Return the [X, Y] coordinate for the center point of the cell that contains the specified text.  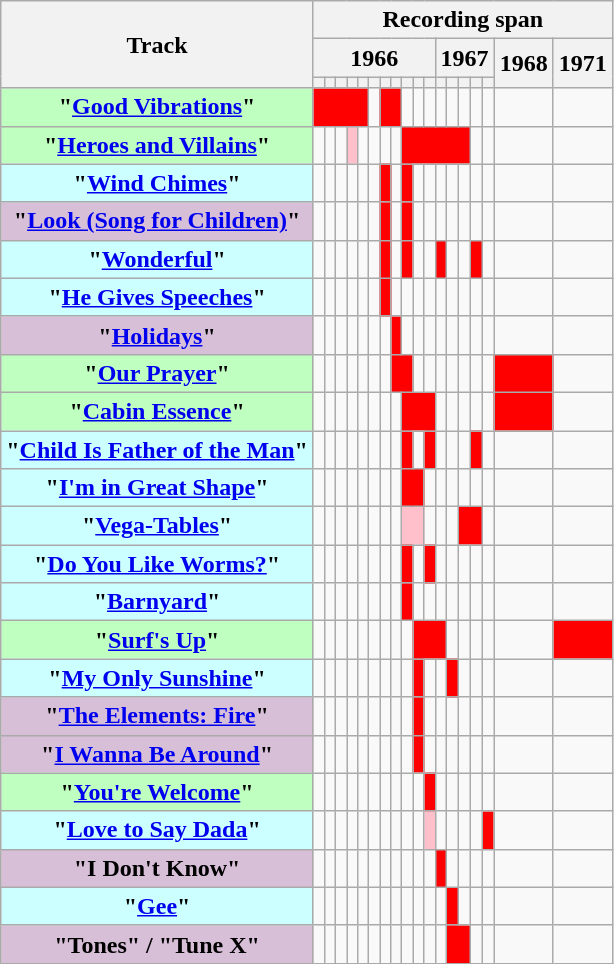
"Look (Song for Children)" [158, 221]
1971 [582, 64]
"Love to Say Dada" [158, 830]
"Barnyard" [158, 602]
1968 [524, 64]
"Wind Chimes" [158, 183]
"I'm in Great Shape" [158, 488]
"I Wanna Be Around" [158, 754]
"Good Vibrations" [158, 107]
Track [158, 44]
"Vega-Tables" [158, 526]
"He Gives Speeches" [158, 297]
"Cabin Essence" [158, 411]
"Surf's Up" [158, 640]
"I Don't Know" [158, 868]
"Gee" [158, 906]
"Tones" / "Tune X" [158, 944]
"The Elements: Fire" [158, 716]
Recording span [462, 20]
"Heroes and Villains" [158, 145]
"Child Is Father of the Man" [158, 449]
1966 [374, 58]
"Holidays" [158, 335]
"Our Prayer" [158, 373]
"You're Welcome" [158, 792]
1967 [464, 58]
"Wonderful" [158, 259]
"My Only Sunshine" [158, 678]
"Do You Like Worms?" [158, 564]
